Find where the given text appears and provide that cell's center as (x, y) coordinate. 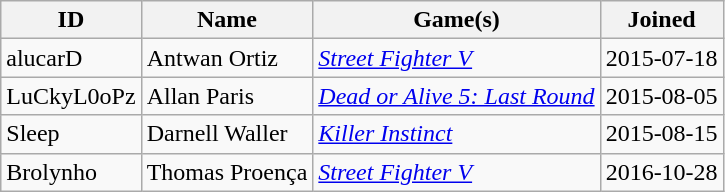
2015-08-05 (662, 96)
LuCkyL0oPz (71, 96)
2016-10-28 (662, 172)
2015-08-15 (662, 134)
Killer Instinct (456, 134)
Dead or Alive 5: Last Round (456, 96)
Joined (662, 20)
Game(s) (456, 20)
alucarD (71, 58)
Darnell Waller (227, 134)
Sleep (71, 134)
ID (71, 20)
2015-07-18 (662, 58)
Allan Paris (227, 96)
Antwan Ortiz (227, 58)
Brolynho (71, 172)
Name (227, 20)
Thomas Proença (227, 172)
